Pinpoint the cell where the given text exists, returning its (x, y) midpoint coordinate. 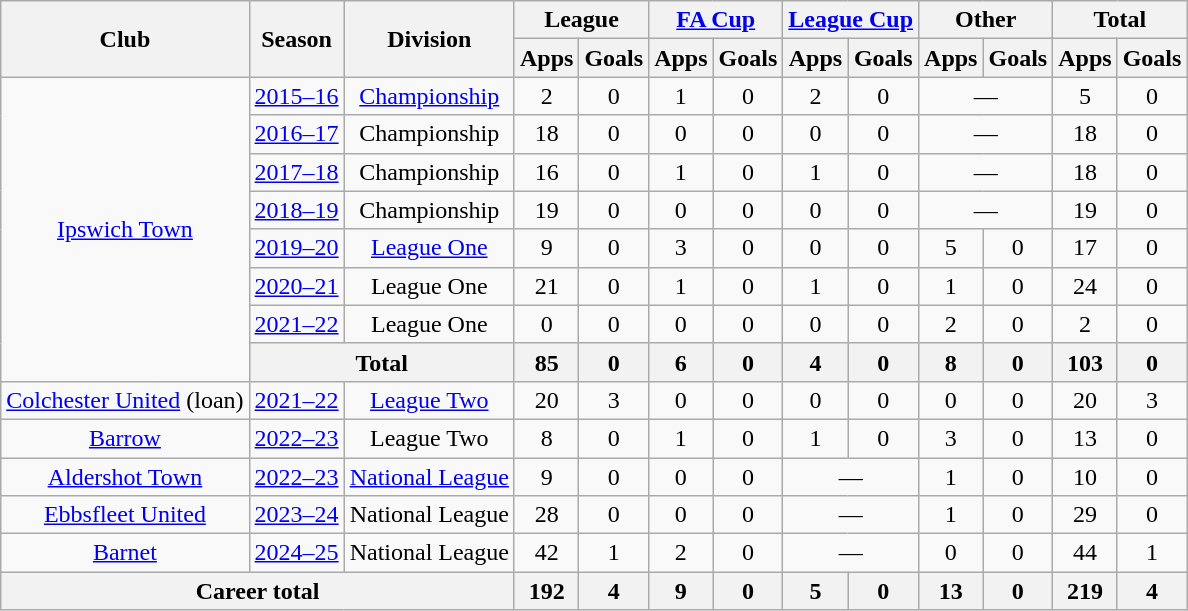
Career total (258, 591)
2020–21 (296, 286)
21 (546, 286)
Barnet (125, 553)
2017–18 (296, 172)
29 (1085, 515)
Division (429, 39)
28 (546, 515)
219 (1085, 591)
10 (1085, 477)
44 (1085, 553)
Ebbsfleet United (125, 515)
2018–19 (296, 210)
42 (546, 553)
League Cup (851, 20)
Colchester United (loan) (125, 400)
2019–20 (296, 248)
League (581, 20)
103 (1085, 362)
16 (546, 172)
FA Cup (716, 20)
Season (296, 39)
85 (546, 362)
Ipswich Town (125, 229)
Club (125, 39)
192 (546, 591)
2015–16 (296, 96)
Aldershot Town (125, 477)
2024–25 (296, 553)
2016–17 (296, 134)
6 (681, 362)
24 (1085, 286)
Barrow (125, 438)
Other (986, 20)
2023–24 (296, 515)
17 (1085, 248)
